Return the (x, y) coordinate for the center point of the cell that contains the specified text.  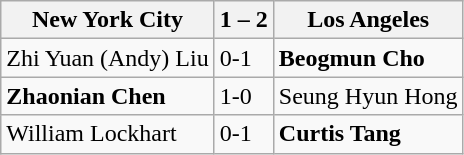
Los Angeles (368, 20)
1 – 2 (244, 20)
1-0 (244, 96)
Zhaonian Chen (108, 96)
Beogmun Cho (368, 58)
Seung Hyun Hong (368, 96)
William Lockhart (108, 134)
Curtis Tang (368, 134)
New York City (108, 20)
Zhi Yuan (Andy) Liu (108, 58)
